Return the (X, Y) coordinate for the center point of the cell that contains the specified text.  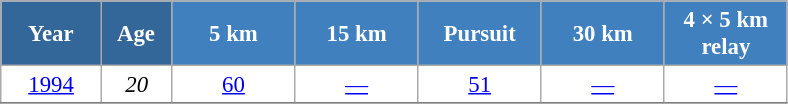
15 km (356, 34)
30 km (602, 34)
4 × 5 km relay (726, 34)
60 (234, 85)
51 (480, 85)
Age (136, 34)
Pursuit (480, 34)
1994 (52, 85)
Year (52, 34)
20 (136, 85)
5 km (234, 34)
